Provide the [x, y] coordinate of the cell's center where the given text is located.  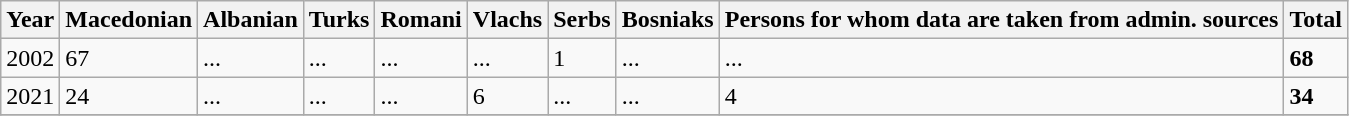
Bosniaks [668, 20]
2002 [30, 58]
1 [582, 58]
Vlachs [507, 20]
Total [1316, 20]
68 [1316, 58]
4 [1002, 96]
34 [1316, 96]
Persons for whom data are taken from admin. sources [1002, 20]
Year [30, 20]
Turks [339, 20]
Romani [421, 20]
Albanian [251, 20]
6 [507, 96]
67 [129, 58]
2021 [30, 96]
24 [129, 96]
Serbs [582, 20]
Macedonian [129, 20]
